Capture the cell that displays the provided text and extract its [x, y] central coordinate. 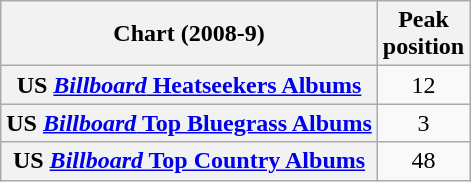
3 [423, 123]
12 [423, 85]
US Billboard Top Country Albums [190, 161]
US Billboard Heatseekers Albums [190, 85]
US Billboard Top Bluegrass Albums [190, 123]
48 [423, 161]
Peakposition [423, 34]
Chart (2008-9) [190, 34]
